Find where the given text appears and provide that cell's center as (X, Y) coordinate. 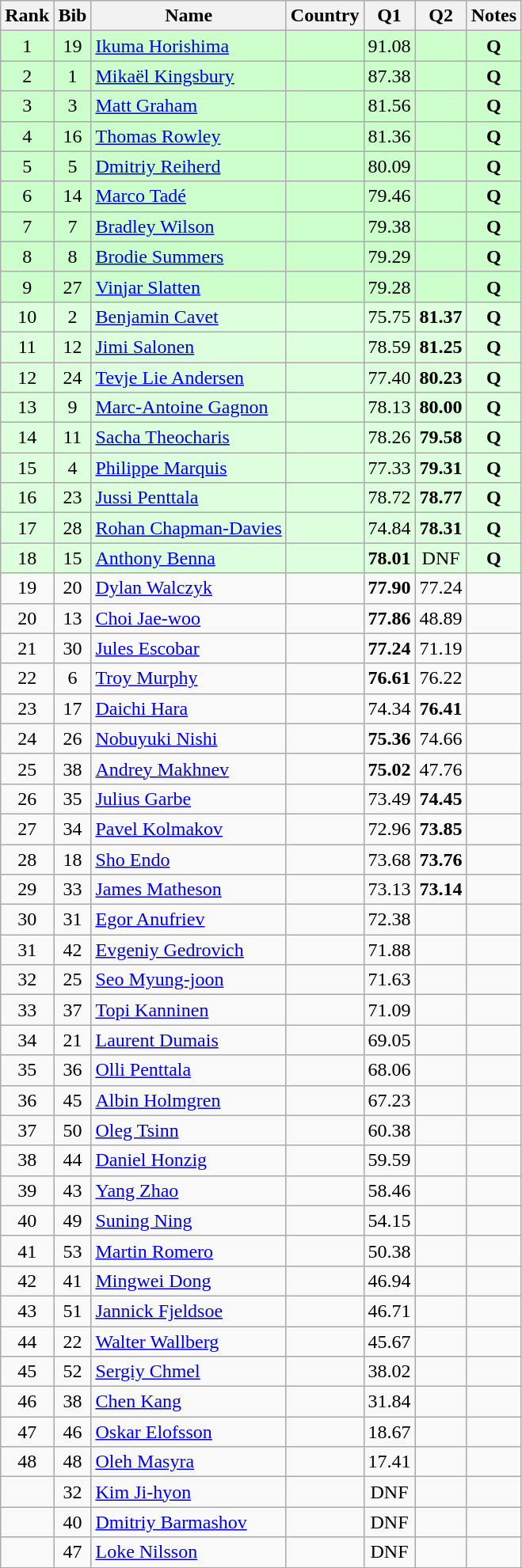
81.25 (440, 347)
69.05 (390, 1040)
76.22 (440, 678)
47.76 (440, 769)
Jules Escobar (189, 648)
78.31 (440, 528)
76.41 (440, 708)
49 (73, 1221)
78.77 (440, 498)
80.23 (440, 378)
Sho Endo (189, 859)
Yang Zhao (189, 1190)
51 (73, 1311)
Laurent Dumais (189, 1040)
71.63 (390, 980)
Walter Wallberg (189, 1342)
75.02 (390, 769)
71.09 (390, 1010)
72.38 (390, 920)
Sacha Theocharis (189, 438)
Troy Murphy (189, 678)
79.58 (440, 438)
77.40 (390, 378)
46.94 (390, 1281)
31.84 (390, 1402)
Oleg Tsinn (189, 1130)
71.19 (440, 648)
Evgeniy Gedrovich (189, 950)
79.31 (440, 468)
29 (27, 890)
Matt Graham (189, 106)
75.75 (390, 317)
Oskar Elofsson (189, 1432)
80.00 (440, 408)
Anthony Benna (189, 558)
78.72 (390, 498)
75.36 (390, 738)
76.61 (390, 678)
Ikuma Horishima (189, 46)
73.13 (390, 890)
72.96 (390, 829)
80.09 (390, 166)
Albin Holmgren (189, 1100)
78.59 (390, 347)
Jussi Penttala (189, 498)
Name (189, 16)
Suning Ning (189, 1221)
38.02 (390, 1372)
54.15 (390, 1221)
77.33 (390, 468)
Choi Jae-woo (189, 618)
53 (73, 1251)
78.13 (390, 408)
Topi Kanninen (189, 1010)
73.85 (440, 829)
79.38 (390, 226)
52 (73, 1372)
77.90 (390, 588)
73.14 (440, 890)
18.67 (390, 1432)
68.06 (390, 1070)
Rank (27, 16)
Chen Kang (189, 1402)
Rohan Chapman-Davies (189, 528)
Sergiy Chmel (189, 1372)
39 (27, 1190)
Vinjar Slatten (189, 287)
50.38 (390, 1251)
Olli Penttala (189, 1070)
Dmitriy Reiherd (189, 166)
Daniel Honzig (189, 1160)
Daichi Hara (189, 708)
Andrey Makhnev (189, 769)
Country (325, 16)
79.28 (390, 287)
Oleh Masyra (189, 1462)
74.34 (390, 708)
81.56 (390, 106)
87.38 (390, 76)
Nobuyuki Nishi (189, 738)
Jannick Fjeldsoe (189, 1311)
Bradley Wilson (189, 226)
10 (27, 317)
Tevje Lie Andersen (189, 378)
Marco Tadé (189, 196)
45.67 (390, 1342)
Bib (73, 16)
67.23 (390, 1100)
48.89 (440, 618)
91.08 (390, 46)
74.66 (440, 738)
74.45 (440, 799)
Kim Ji-hyon (189, 1492)
50 (73, 1130)
Julius Garbe (189, 799)
Q2 (440, 16)
Benjamin Cavet (189, 317)
79.46 (390, 196)
81.37 (440, 317)
Philippe Marquis (189, 468)
78.26 (390, 438)
Brodie Summers (189, 256)
Dylan Walczyk (189, 588)
74.84 (390, 528)
Pavel Kolmakov (189, 829)
46.71 (390, 1311)
Mikaël Kingsbury (189, 76)
Q1 (390, 16)
79.29 (390, 256)
Seo Myung-joon (189, 980)
Mingwei Dong (189, 1281)
Martin Romero (189, 1251)
Thomas Rowley (189, 136)
81.36 (390, 136)
17.41 (390, 1462)
Dmitriy Barmashov (189, 1522)
Marc-Antoine Gagnon (189, 408)
Loke Nilsson (189, 1552)
78.01 (390, 558)
Notes (493, 16)
James Matheson (189, 890)
Jimi Salonen (189, 347)
73.49 (390, 799)
Egor Anufriev (189, 920)
60.38 (390, 1130)
77.86 (390, 618)
59.59 (390, 1160)
73.76 (440, 859)
71.88 (390, 950)
73.68 (390, 859)
58.46 (390, 1190)
